Detect which cell encompasses the target text, then output its [x, y] center coordinate. 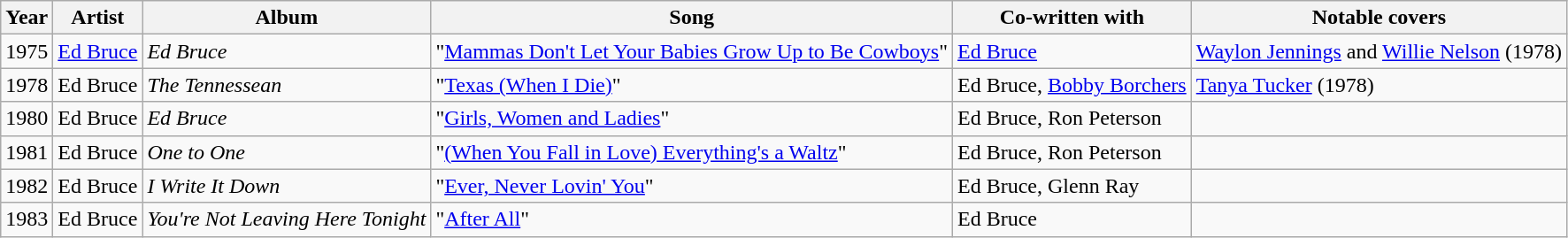
1983 [27, 219]
Artist [97, 18]
1980 [27, 119]
Year [27, 18]
"After All" [692, 219]
The Tennessean [287, 85]
"Mammas Don't Let Your Babies Grow Up to Be Cowboys" [692, 51]
You're Not Leaving Here Tonight [287, 219]
One to One [287, 152]
Notable covers [1379, 18]
"Girls, Women and Ladies" [692, 119]
"Texas (When I Die)" [692, 85]
Ed Bruce, Bobby Borchers [1072, 85]
1981 [27, 152]
1982 [27, 186]
Album [287, 18]
Ed Bruce, Glenn Ray [1072, 186]
I Write It Down [287, 186]
1978 [27, 85]
Tanya Tucker (1978) [1379, 85]
"Ever, Never Lovin' You" [692, 186]
Waylon Jennings and Willie Nelson (1978) [1379, 51]
"(When You Fall in Love) Everything's a Waltz" [692, 152]
Song [692, 18]
Co-written with [1072, 18]
1975 [27, 51]
